Identify which cell holds the provided text, then report its (X, Y) central coordinate. 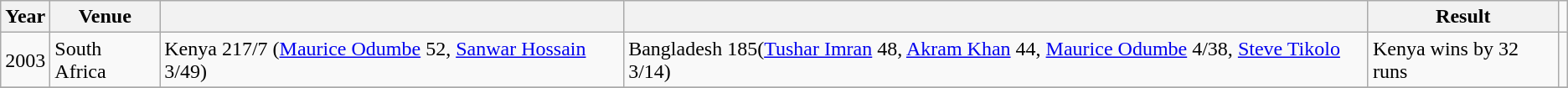
Kenya 217/7 (Maurice Odumbe 52, Sanwar Hossain 3/49) (392, 60)
2003 (25, 60)
Bangladesh 185(Tushar Imran 48, Akram Khan 44, Maurice Odumbe 4/38, Steve Tikolo 3/14) (997, 60)
Year (25, 17)
Venue (106, 17)
South Africa (106, 60)
Kenya wins by 32 runs (1462, 60)
Result (1462, 17)
